For the text-containing cell, return its midpoint in (x, y) coordinate format. 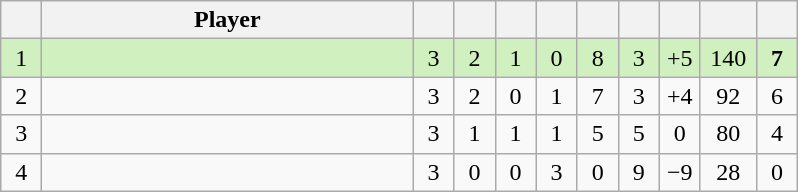
+5 (680, 58)
9 (638, 172)
28 (728, 172)
6 (776, 96)
+4 (680, 96)
140 (728, 58)
80 (728, 134)
92 (728, 96)
Player (228, 20)
−9 (680, 172)
8 (598, 58)
